Extract the [x, y] coordinate from the center of the cell holding the provided text.  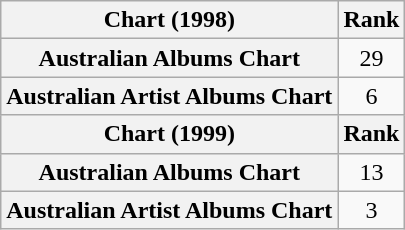
3 [372, 210]
Chart (1998) [170, 20]
Chart (1999) [170, 134]
13 [372, 172]
29 [372, 58]
6 [372, 96]
